Return the [x, y] coordinate for the center point of the cell that contains the specified text.  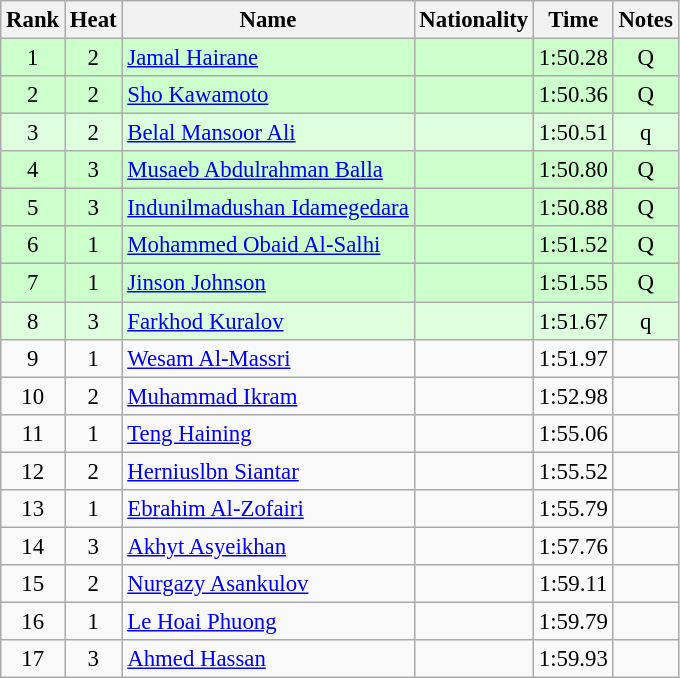
14 [33, 546]
6 [33, 245]
1:51.67 [574, 321]
Jamal Hairane [268, 58]
Musaeb Abdulrahman Balla [268, 170]
1:51.55 [574, 283]
1:59.79 [574, 621]
1:55.52 [574, 471]
1:59.93 [574, 659]
Sho Kawamoto [268, 95]
11 [33, 433]
1:51.52 [574, 245]
1:55.79 [574, 509]
Le Hoai Phuong [268, 621]
16 [33, 621]
1:50.36 [574, 95]
8 [33, 321]
Name [268, 20]
17 [33, 659]
Time [574, 20]
Farkhod Kuralov [268, 321]
Indunilmadushan Idamegedara [268, 208]
Ebrahim Al-Zofairi [268, 509]
Notes [646, 20]
1:51.97 [574, 358]
15 [33, 584]
1:59.11 [574, 584]
Ahmed Hassan [268, 659]
Akhyt Asyeikhan [268, 546]
Belal Mansoor Ali [268, 133]
10 [33, 396]
1:50.88 [574, 208]
Mohammed Obaid Al-Salhi [268, 245]
Heat [94, 20]
Herniuslbn Siantar [268, 471]
Nurgazy Asankulov [268, 584]
Rank [33, 20]
Teng Haining [268, 433]
Jinson Johnson [268, 283]
1:55.06 [574, 433]
1:50.80 [574, 170]
4 [33, 170]
12 [33, 471]
7 [33, 283]
Wesam Al-Massri [268, 358]
5 [33, 208]
1:50.28 [574, 58]
1:57.76 [574, 546]
Nationality [474, 20]
9 [33, 358]
1:50.51 [574, 133]
13 [33, 509]
Muhammad Ikram [268, 396]
1:52.98 [574, 396]
